Return the (x, y) coordinate for the center point of the cell that contains the specified text.  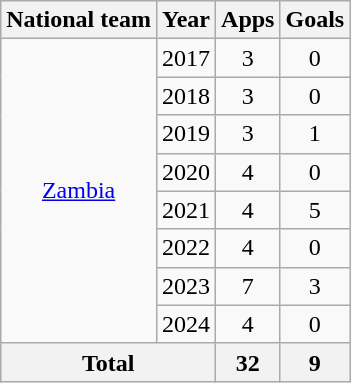
2017 (186, 58)
32 (248, 362)
2021 (186, 210)
2019 (186, 134)
7 (248, 286)
Zambia (79, 191)
Total (108, 362)
2018 (186, 96)
2023 (186, 286)
National team (79, 20)
2022 (186, 248)
Apps (248, 20)
Goals (315, 20)
2020 (186, 172)
Year (186, 20)
2024 (186, 324)
9 (315, 362)
1 (315, 134)
5 (315, 210)
